Extract the [x, y] coordinate from the center of the cell holding the provided text.  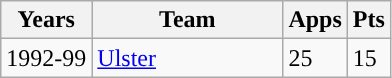
Ulster [188, 58]
Apps [315, 20]
1992-99 [46, 58]
Pts [368, 20]
Years [46, 20]
25 [315, 58]
15 [368, 58]
Team [188, 20]
